Identify which cell holds the provided text, then report its (X, Y) central coordinate. 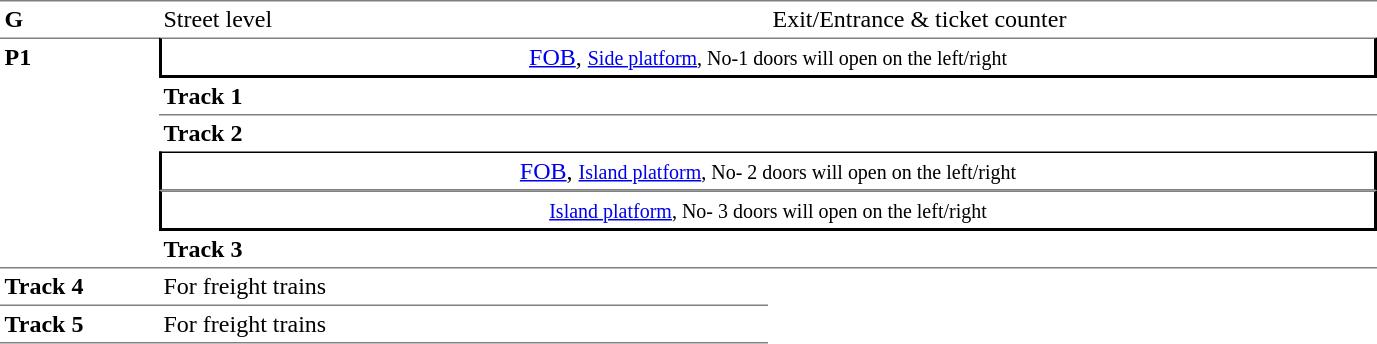
Track 1 (464, 97)
P1 (80, 154)
FOB, Side platform, No-1 doors will open on the left/right (768, 58)
Track 2 (464, 134)
Track 5 (80, 325)
Island platform, No- 3 doors will open on the left/right (768, 210)
Track 3 (464, 250)
Street level (464, 19)
G (80, 19)
FOB, Island platform, No- 2 doors will open on the left/right (768, 172)
Exit/Entrance & ticket counter (1072, 19)
Track 4 (80, 287)
